Locate the cell with the specified text and output its [X, Y] center coordinate. 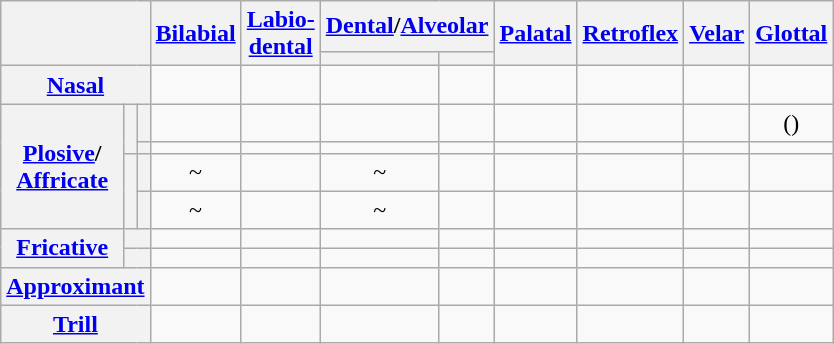
Palatal [536, 34]
Glottal [792, 34]
Bilabial [196, 34]
Trill [76, 324]
Labio-dental [280, 34]
Plosive/Affricate [62, 166]
Nasal [76, 85]
Fricative [62, 248]
Velar [717, 34]
() [792, 123]
Retroflex [630, 34]
Dental/Alveolar [407, 26]
Approximant [76, 286]
